Locate the cell with the specified text and output its [X, Y] center coordinate. 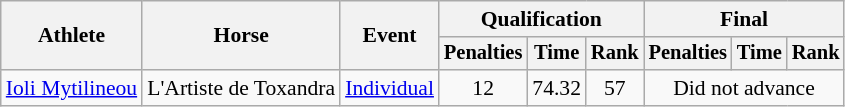
Did not advance [744, 88]
Final [744, 19]
L'Artiste de Toxandra [241, 88]
Individual [390, 88]
Horse [241, 36]
Ioli Mytilineou [72, 88]
Event [390, 36]
Qualification [542, 19]
74.32 [556, 88]
Athlete [72, 36]
57 [615, 88]
12 [483, 88]
